For the text-containing cell, return its midpoint in [x, y] coordinate format. 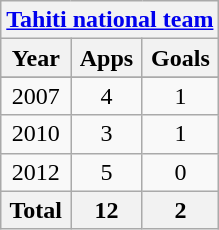
2 [180, 210]
2010 [36, 134]
5 [106, 172]
3 [106, 134]
Apps [106, 58]
2007 [36, 96]
Tahiti national team [110, 20]
0 [180, 172]
Total [36, 210]
Goals [180, 58]
Year [36, 58]
12 [106, 210]
4 [106, 96]
2012 [36, 172]
